Output the (x, y) coordinate of the center of the cell containing the given text.  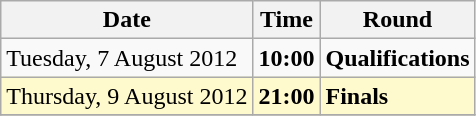
Date (127, 20)
10:00 (286, 58)
Time (286, 20)
Thursday, 9 August 2012 (127, 96)
Tuesday, 7 August 2012 (127, 58)
Finals (398, 96)
Qualifications (398, 58)
Round (398, 20)
21:00 (286, 96)
